Capture the cell that displays the provided text and extract its [x, y] central coordinate. 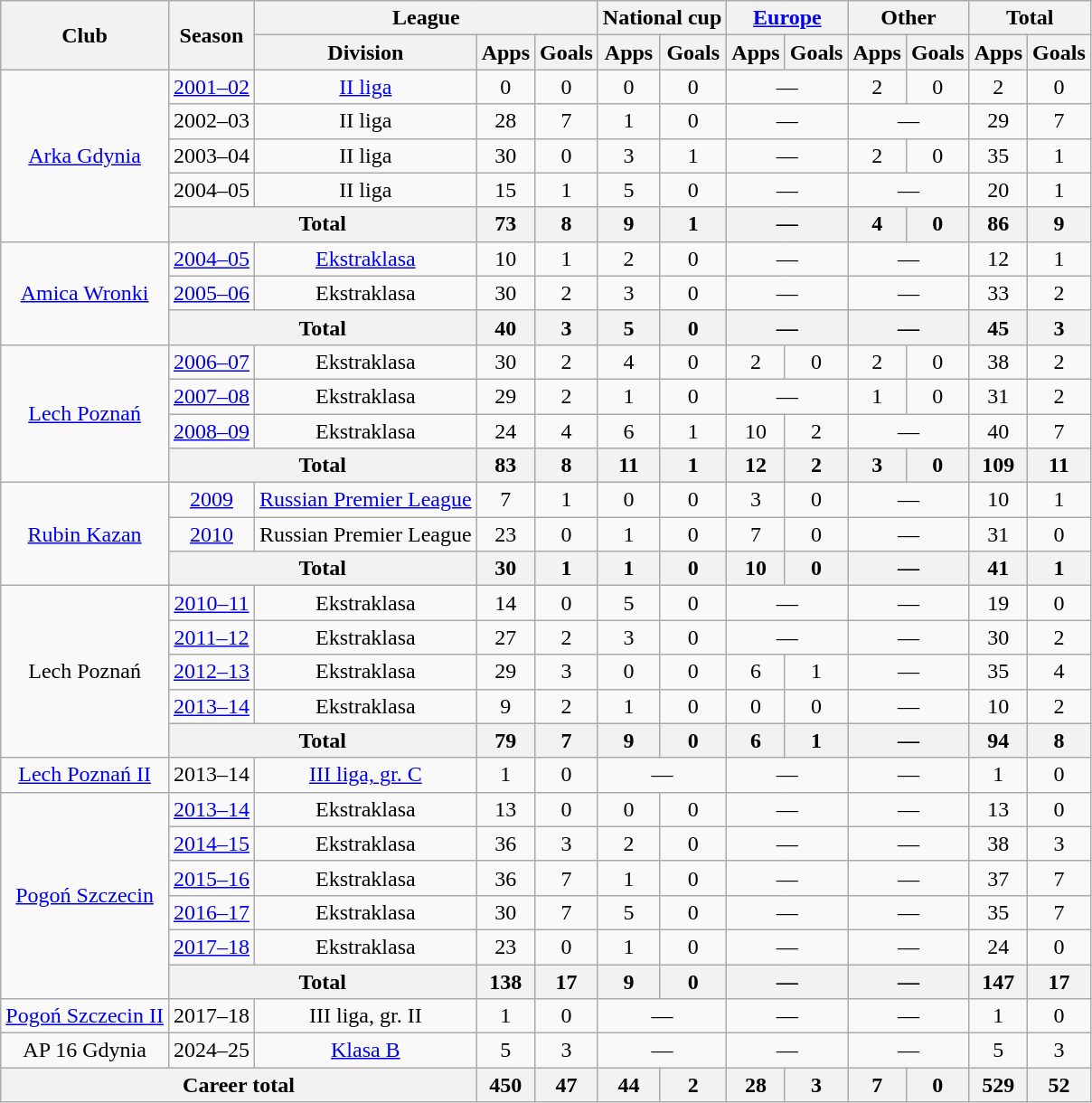
Club [85, 35]
2006–07 [212, 362]
450 [505, 1085]
86 [998, 224]
138 [505, 981]
Career total [239, 1085]
47 [567, 1085]
147 [998, 981]
National cup [662, 18]
2024–25 [212, 1051]
III liga, gr. C [365, 775]
37 [998, 878]
33 [998, 293]
2008–09 [212, 431]
Season [212, 35]
109 [998, 466]
Lech Poznań II [85, 775]
44 [628, 1085]
League [426, 18]
2016–17 [212, 912]
529 [998, 1085]
Arka Gdynia [85, 156]
45 [998, 327]
19 [998, 603]
2007–08 [212, 396]
15 [505, 190]
79 [505, 740]
2001–02 [212, 87]
2010–11 [212, 603]
41 [998, 569]
94 [998, 740]
2011–12 [212, 637]
Europe [787, 18]
2015–16 [212, 878]
2003–04 [212, 156]
Klasa B [365, 1051]
52 [1059, 1085]
AP 16 Gdynia [85, 1051]
Amica Wronki [85, 293]
Other [908, 18]
2010 [212, 534]
Rubin Kazan [85, 534]
27 [505, 637]
Pogoń Szczecin [85, 895]
Pogoń Szczecin II [85, 1016]
2009 [212, 500]
2014–15 [212, 844]
20 [998, 190]
83 [505, 466]
2012–13 [212, 672]
2002–03 [212, 121]
III liga, gr. II [365, 1016]
2005–06 [212, 293]
Division [365, 52]
14 [505, 603]
73 [505, 224]
